For the text-containing cell, return its midpoint in (X, Y) coordinate format. 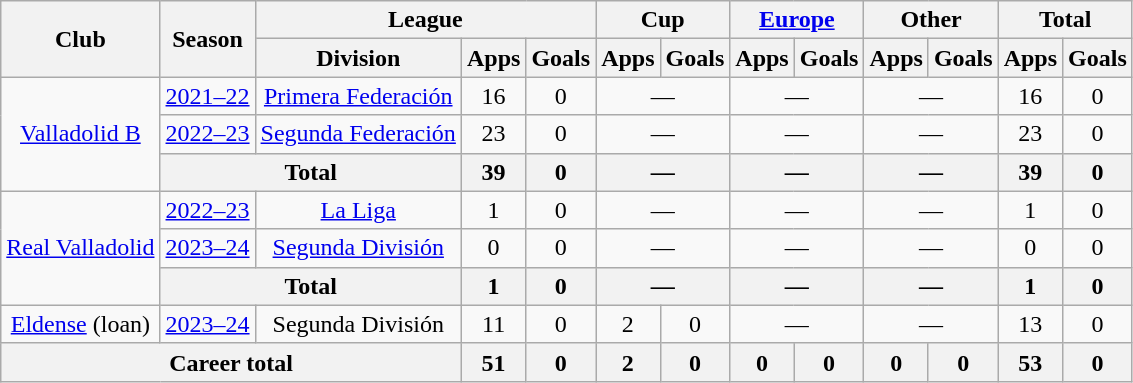
Other (931, 20)
11 (493, 324)
Real Valladolid (80, 248)
Segunda Federación (358, 134)
Career total (232, 362)
Cup (663, 20)
Club (80, 39)
League (426, 20)
51 (493, 362)
La Liga (358, 210)
Primera Federación (358, 96)
Europe (797, 20)
13 (1030, 324)
Valladolid B (80, 134)
Division (358, 58)
2021–22 (208, 96)
Season (208, 39)
53 (1030, 362)
Eldense (loan) (80, 324)
